Pinpoint the cell where the given text exists, returning its (X, Y) midpoint coordinate. 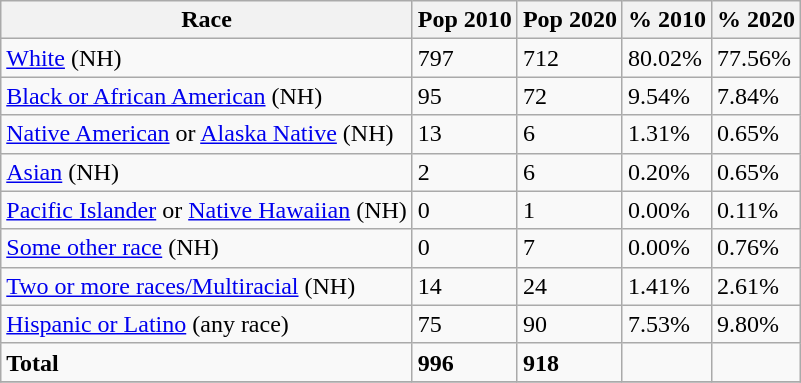
Pop 2020 (570, 20)
% 2010 (666, 20)
24 (570, 286)
Native American or Alaska Native (NH) (207, 134)
77.56% (756, 58)
1.31% (666, 134)
75 (464, 324)
712 (570, 58)
Asian (NH) (207, 172)
9.54% (666, 96)
996 (464, 362)
Pacific Islander or Native Hawaiian (NH) (207, 210)
7 (570, 248)
White (NH) (207, 58)
0.20% (666, 172)
0.11% (756, 210)
Some other race (NH) (207, 248)
95 (464, 96)
9.80% (756, 324)
918 (570, 362)
Pop 2010 (464, 20)
Race (207, 20)
72 (570, 96)
2.61% (756, 286)
Two or more races/Multiracial (NH) (207, 286)
797 (464, 58)
2 (464, 172)
0.76% (756, 248)
Black or African American (NH) (207, 96)
90 (570, 324)
80.02% (666, 58)
Total (207, 362)
14 (464, 286)
1 (570, 210)
13 (464, 134)
1.41% (666, 286)
Hispanic or Latino (any race) (207, 324)
7.84% (756, 96)
% 2020 (756, 20)
7.53% (666, 324)
